Scan for the cell matching the given text and deliver its (x, y) coordinate at center. 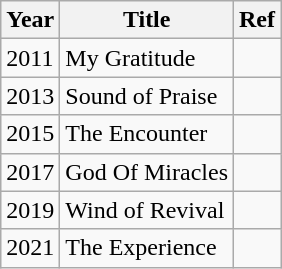
Wind of Revival (147, 210)
2021 (30, 248)
Ref (258, 20)
2015 (30, 134)
Title (147, 20)
2019 (30, 210)
My Gratitude (147, 58)
2017 (30, 172)
God Of Miracles (147, 172)
The Experience (147, 248)
2013 (30, 96)
The Encounter (147, 134)
Sound of Praise (147, 96)
Year (30, 20)
2011 (30, 58)
